Determine the (X, Y) coordinate at the center of the cell enclosing the given text.  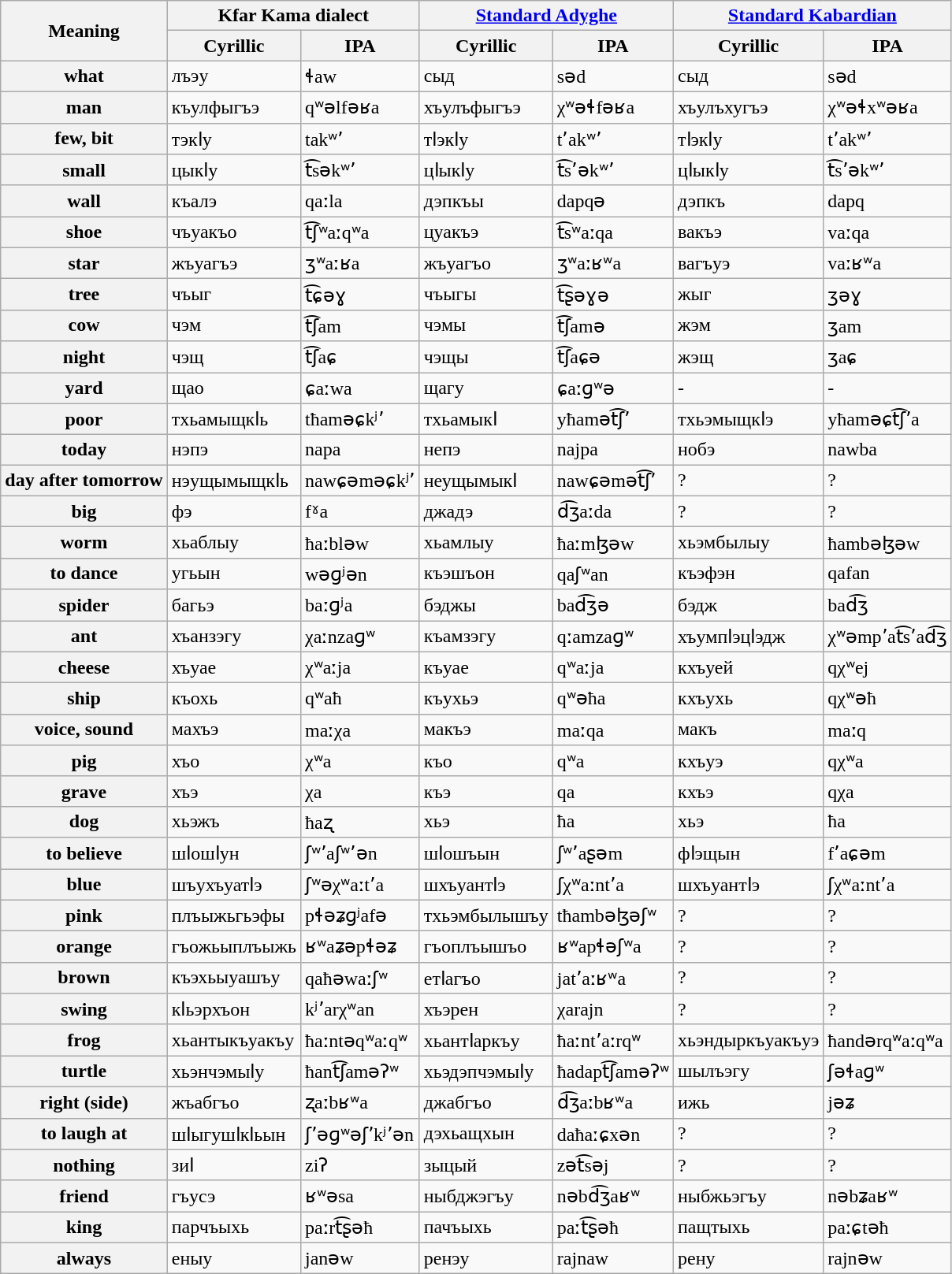
paːɕtəħ (887, 1228)
voice, sound (84, 730)
кхъэ (748, 791)
ижь (748, 1102)
t͡ʂəɣə (613, 295)
къулфыгъэ (233, 107)
ʁʷaʑəpɬəʑ (359, 947)
къохь (233, 699)
cow (84, 325)
щао (233, 388)
ʃʼəɡʷəʃʼkʲʼən (359, 1134)
what (84, 76)
тхьэмыщкӏэ (748, 419)
nəbd͡ʒaʁʷ (613, 1196)
big (84, 511)
къо (485, 761)
парчъыхь (233, 1228)
qχʷəħ (887, 699)
orange (84, 947)
къэхьыуашъу (233, 978)
χarajn (613, 1009)
qaħəwaːʃʷ (359, 978)
плъыжьгьэфы (233, 916)
хъуае (233, 667)
bad͡ʒə (613, 605)
wall (84, 201)
dog (84, 822)
ʃəɬaɡʷ (887, 1072)
Standard Kabardian (812, 16)
цыкӏу (233, 170)
ʒʷaːʁa (359, 263)
тэкӏу (233, 139)
кхъуэ (748, 761)
nawɕəməɕkʲʼ (359, 481)
day after tomorrow (84, 481)
ħaːntʼaːrqʷ (613, 1040)
шӏошъын (485, 853)
хъулъфыгъэ (485, 107)
pɬəʑɡʲafə (359, 916)
t͡sʷaːqa (613, 232)
maːqa (613, 730)
кӏьэрхъон (233, 1009)
small (84, 170)
friend (84, 1196)
yħaməɕt͡ʃʼa (887, 419)
етӏагъо (485, 978)
χa (359, 791)
ħadapt͡ʃaməʔʷ (613, 1072)
хъумпӏэцӏэдж (748, 637)
хьамлыу (485, 543)
vaːʁʷa (887, 263)
χʷəmpʼat͡sʼad͡ʒ (887, 637)
d͡ʒaːbʁʷa (613, 1102)
махъэ (233, 730)
qafan (887, 574)
къалэ (233, 201)
дэпкъ (748, 201)
зыцый (485, 1165)
napa (359, 450)
yard (84, 388)
χʷaːja (359, 667)
ʃʷəχʷaːtʼa (359, 884)
ħaːmɮəw (613, 543)
qʷa (613, 761)
shoe (84, 232)
cheese (84, 667)
тхьэмбылышъу (485, 916)
къухьэ (485, 699)
хьэнчэмыӏу (233, 1072)
dapqə (613, 201)
right (side) (84, 1102)
пащтыхь (748, 1228)
къэ (485, 791)
tħambəɮəʃʷ (613, 916)
чъыгы (485, 295)
to dance (84, 574)
qχa (887, 791)
ship (84, 699)
tree (84, 295)
хъэ (233, 791)
къэшъон (485, 574)
qχʷa (887, 761)
жъабгъо (233, 1102)
always (84, 1258)
дэпкъы (485, 201)
t͡ʃaɕə (613, 357)
ʒam (887, 325)
лъэу (233, 76)
зиӏ (233, 1165)
worm (84, 543)
star (84, 263)
ħaːbləw (359, 543)
t͡ʃam (359, 325)
кхъуей (748, 667)
wəɡʲən (359, 574)
фӏэщын (748, 853)
тхьамыкӏ (485, 419)
чъуакъо (233, 232)
угьын (233, 574)
ħambəɮəw (887, 543)
bad͡ʒ (887, 605)
ныбжьэгъу (748, 1196)
ренэу (485, 1258)
нобэ (748, 450)
jəʑ (887, 1102)
ʐaːbʁʷa (359, 1102)
maːχa (359, 730)
χʷəɬfəʁa (613, 107)
brown (84, 978)
frog (84, 1040)
t͡səkʷʼ (359, 170)
чъыг (233, 295)
tħaməɕkʲʼ (359, 419)
qχʷej (887, 667)
къамзэгу (485, 637)
nəbʑaʁʷ (887, 1196)
rajnəw (887, 1258)
кхъухь (748, 699)
хъо (233, 761)
жыг (748, 295)
paːrt͡ʂəħ (359, 1228)
ziʔ (359, 1165)
daħaːɕxən (613, 1134)
man (84, 107)
nothing (84, 1165)
хьантӏаркъу (485, 1040)
чэмы (485, 325)
шылъэгу (748, 1072)
нэпэ (233, 450)
макъ (748, 730)
qːamzaɡʷ (613, 637)
kʲʼarχʷan (359, 1009)
ʁʷapɬəʃʷa (613, 947)
qʷaħ (359, 699)
χaːnzaɡʷ (359, 637)
turtle (84, 1072)
хьантыкъуакъу (233, 1040)
ʒəɣ (887, 295)
to believe (84, 853)
хьэндыркъуакъуэ (748, 1040)
pig (84, 761)
t͡ɕəɣ (359, 295)
хьэдэпчэмыӏу (485, 1072)
χʷəɬxʷəʁa (887, 107)
Standard Adyghe (546, 16)
qaːla (359, 201)
rajnaw (613, 1258)
хьаблыу (233, 543)
vaːqa (887, 232)
yħamət͡ʃʼ (613, 419)
t͡ʃamə (613, 325)
qʷəlfəʁa (359, 107)
t͡ʃaɕ (359, 357)
нэущымыщкӏь (233, 481)
бэджы (485, 605)
to laugh at (84, 1134)
ʒaɕ (887, 357)
takʷʼ (359, 139)
макъэ (485, 730)
maːq (887, 730)
zət͡səj (613, 1165)
хъанзэгу (233, 637)
baːɡʲa (359, 605)
paːt͡ʂəħ (613, 1228)
ħaʐ (359, 822)
d͡ʒaːda (613, 511)
night (84, 357)
багьэ (233, 605)
цуакъэ (485, 232)
фэ (233, 511)
жэм (748, 325)
щагу (485, 388)
ħant͡ʃaməʔʷ (359, 1072)
ныбджэгъу (485, 1196)
жъуагъо (485, 263)
джадэ (485, 511)
najpa (613, 450)
qaʃʷan (613, 574)
today (84, 450)
непэ (485, 450)
poor (84, 419)
nawba (887, 450)
ʃʷʼaʃʷʼən (359, 853)
ʒʷaːʁʷa (613, 263)
еныу (233, 1258)
хъэрен (485, 1009)
χʷa (359, 761)
неущымыкӏ (485, 481)
джабгъо (485, 1102)
хъулъхугъэ (748, 107)
рену (748, 1258)
гъожьыплъыжь (233, 947)
вакъэ (748, 232)
жъуагъэ (233, 263)
пачъыхь (485, 1228)
хьэжъ (233, 822)
ʃʷʼaʂəm (613, 853)
жэщ (748, 357)
ɬaw (359, 76)
janəw (359, 1258)
ʁʷəsa (359, 1196)
къэфэн (748, 574)
вагъуэ (748, 263)
spider (84, 605)
ant (84, 637)
хьэмбылыу (748, 543)
fʼaɕəm (887, 853)
ħandərqʷaːqʷa (887, 1040)
king (84, 1228)
fˠa (359, 511)
бэдж (748, 605)
чэм (233, 325)
t͡ʃʷaːqʷa (359, 232)
Meaning (84, 31)
ħaːntəqʷaːqʷ (359, 1040)
гъоплъышъо (485, 947)
jatʼaːʁʷa (613, 978)
чэщ (233, 357)
гъусэ (233, 1196)
nawɕəmət͡ʃʼ (613, 481)
тхьамыщкӏь (233, 419)
dapq (887, 201)
grave (84, 791)
шӏошӏун (233, 853)
ɕaːwa (359, 388)
few, bit (84, 139)
pink (84, 916)
qʷəħa (613, 699)
ɕaːɡʷə (613, 388)
шъухъуатӏэ (233, 884)
Kfar Kama dialect (293, 16)
къуае (485, 667)
чэщы (485, 357)
дэхьащхын (485, 1134)
blue (84, 884)
шӏыгушӏкӏьын (233, 1134)
qa (613, 791)
qʷaːja (613, 667)
swing (84, 1009)
